Return the [x, y] coordinate for the center point of the cell that contains the specified text.  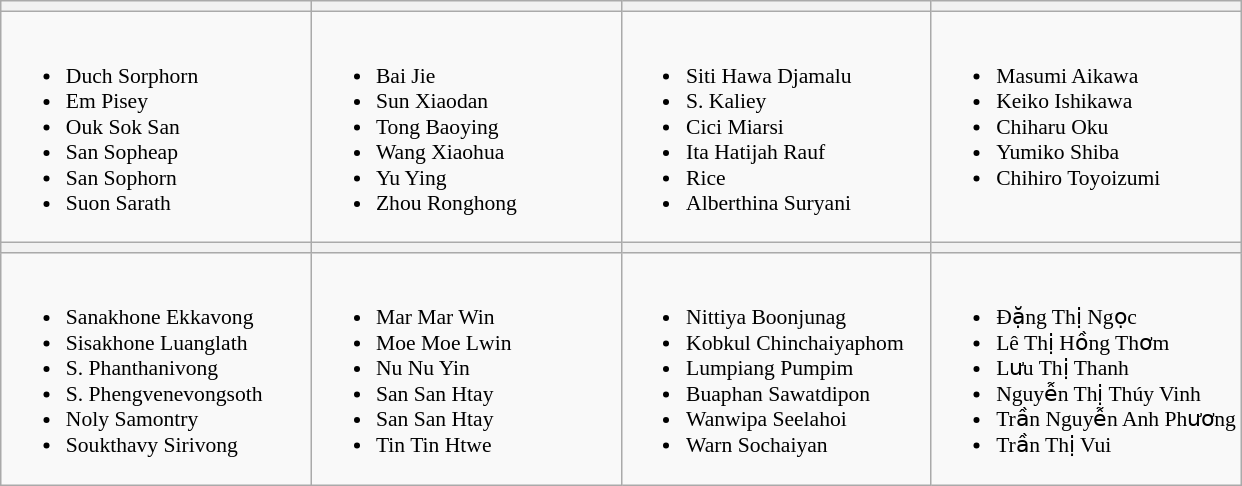
Duch SorphornEm PiseyOuk Sok SanSan SopheapSan SophornSuon Sarath [156, 127]
Sanakhone EkkavongSisakhone LuanglathS. PhanthanivongS. PhengvenevongsothNoly SamontrySoukthavy Sirivong [156, 369]
Đặng Thị NgọcLê Thị Hồng ThơmLưu Thị ThanhNguyễn Thị Thúy VinhTrần Nguyễn Anh PhươngTrần Thị Vui [1086, 369]
Nittiya BoonjunagKobkul ChinchaiyaphomLumpiang PumpimBuaphan SawatdiponWanwipa SeelahoiWarn Sochaiyan [776, 369]
Mar Mar WinMoe Moe LwinNu Nu YinSan San HtaySan San HtayTin Tin Htwe [466, 369]
Bai JieSun XiaodanTong BaoyingWang XiaohuaYu YingZhou Ronghong [466, 127]
Siti Hawa DjamaluS. KalieyCici MiarsiIta Hatijah RaufRiceAlberthina Suryani [776, 127]
Masumi AikawaKeiko IshikawaChiharu OkuYumiko ShibaChihiro Toyoizumi [1086, 127]
